Determine the [x, y] coordinate at the center of the cell enclosing the given text.  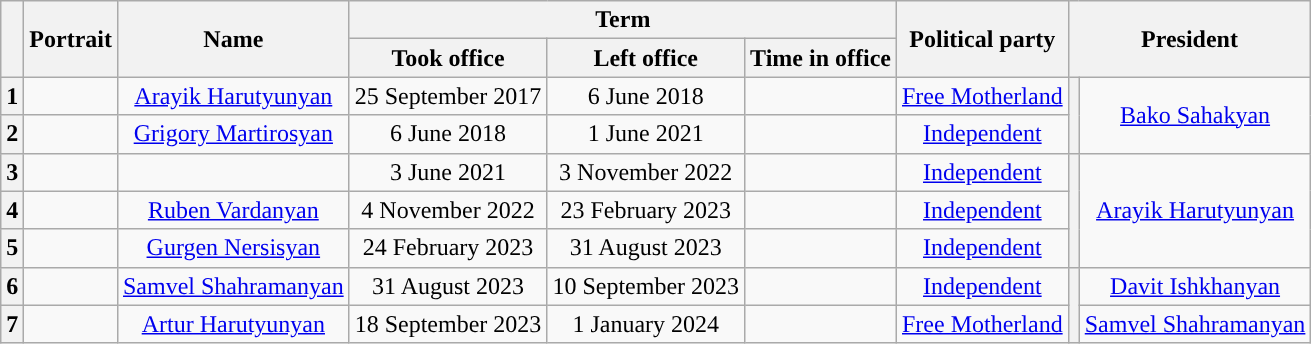
2 [12, 134]
Name [233, 39]
7 [12, 324]
Grigory Martirosyan [233, 134]
Took office [448, 58]
25 September 2017 [448, 96]
President [1190, 39]
3 November 2022 [646, 172]
Davit Ishkhanyan [1195, 286]
24 February 2023 [448, 248]
10 September 2023 [646, 286]
Term [622, 20]
Gurgen Nersisyan [233, 248]
Time in office [821, 58]
Bako Sahakyan [1195, 115]
4 November 2022 [448, 210]
3 June 2021 [448, 172]
Political party [982, 39]
Artur Harutyunyan [233, 324]
Left office [646, 58]
Portrait [71, 39]
Ruben Vardanyan [233, 210]
3 [12, 172]
1 [12, 96]
4 [12, 210]
6 [12, 286]
5 [12, 248]
23 February 2023 [646, 210]
1 January 2024 [646, 324]
1 June 2021 [646, 134]
18 September 2023 [448, 324]
